Find where the given text appears and provide that cell's center as (X, Y) coordinate. 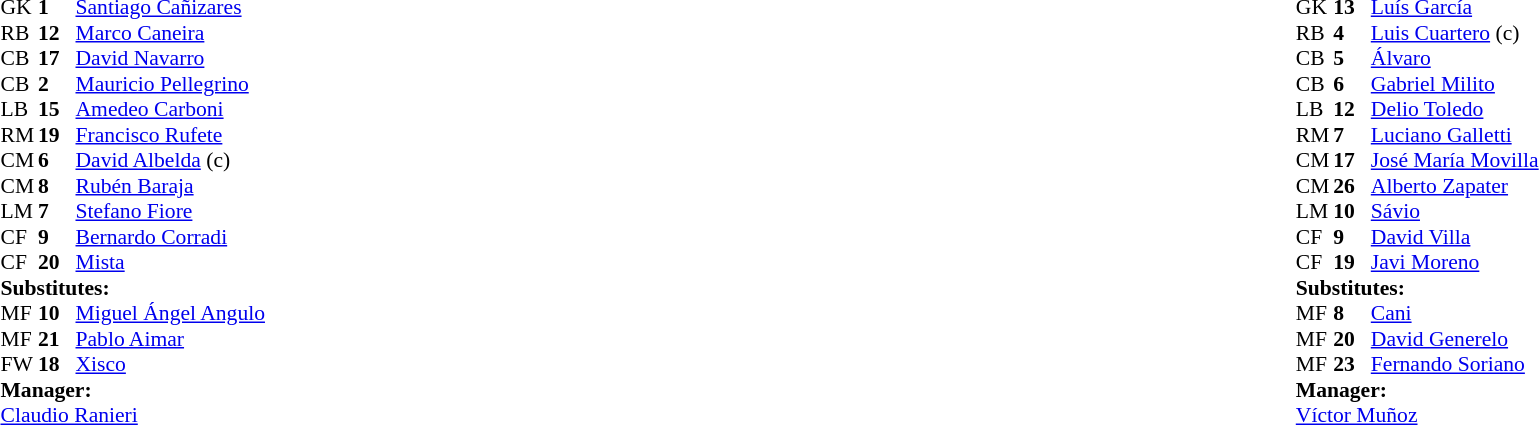
Pablo Aimar (170, 339)
David Navarro (170, 59)
5 (1352, 59)
18 (57, 365)
2 (57, 84)
Sávio (1455, 211)
FW (19, 365)
15 (57, 109)
David Albelda (c) (170, 161)
José María Movilla (1455, 161)
Francisco Rufete (170, 135)
David Generelo (1455, 339)
Luciano Galletti (1455, 135)
Rubén Baraja (170, 186)
Luis Cuartero (c) (1455, 33)
Gabriel Milito (1455, 84)
26 (1352, 186)
21 (57, 339)
4 (1352, 33)
Cani (1455, 313)
Alberto Zapater (1455, 186)
Amedeo Carboni (170, 109)
23 (1352, 365)
Marco Caneira (170, 33)
Stefano Fiore (170, 211)
Mauricio Pellegrino (170, 84)
Mista (170, 263)
Miguel Ángel Angulo (170, 313)
Álvaro (1455, 59)
Fernando Soriano (1455, 365)
Javi Moreno (1455, 263)
David Villa (1455, 237)
Bernardo Corradi (170, 237)
Xisco (170, 365)
Delio Toledo (1455, 109)
